Find where the given text appears and provide that cell's center as (X, Y) coordinate. 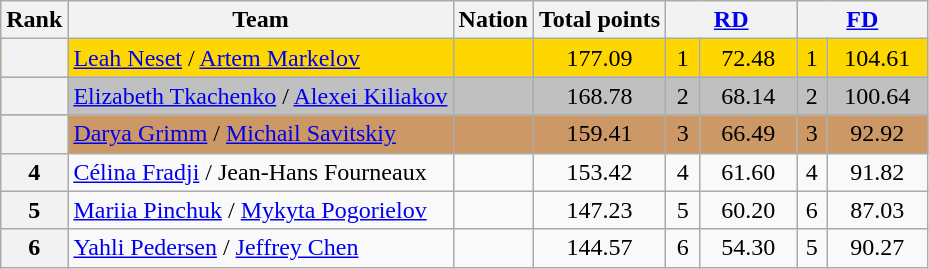
168.78 (599, 96)
68.14 (748, 96)
144.57 (599, 248)
FD (862, 20)
61.60 (748, 172)
66.49 (748, 134)
Nation (493, 20)
54.30 (748, 248)
104.61 (878, 58)
Leah Neset / Artem Markelov (260, 58)
72.48 (748, 58)
87.03 (878, 210)
Total points (599, 20)
91.82 (878, 172)
Mariia Pinchuk / Mykyta Pogorielov (260, 210)
Darya Grimm / Michail Savitskiy (260, 134)
60.20 (748, 210)
RD (732, 20)
Elizabeth Tkachenko / Alexei Kiliakov (260, 96)
159.41 (599, 134)
Yahli Pedersen / Jeffrey Chen (260, 248)
Team (260, 20)
Célina Fradji / Jean-Hans Fourneaux (260, 172)
153.42 (599, 172)
90.27 (878, 248)
100.64 (878, 96)
147.23 (599, 210)
177.09 (599, 58)
Rank (34, 20)
92.92 (878, 134)
